Output the (X, Y) coordinate of the center of the cell containing the given text.  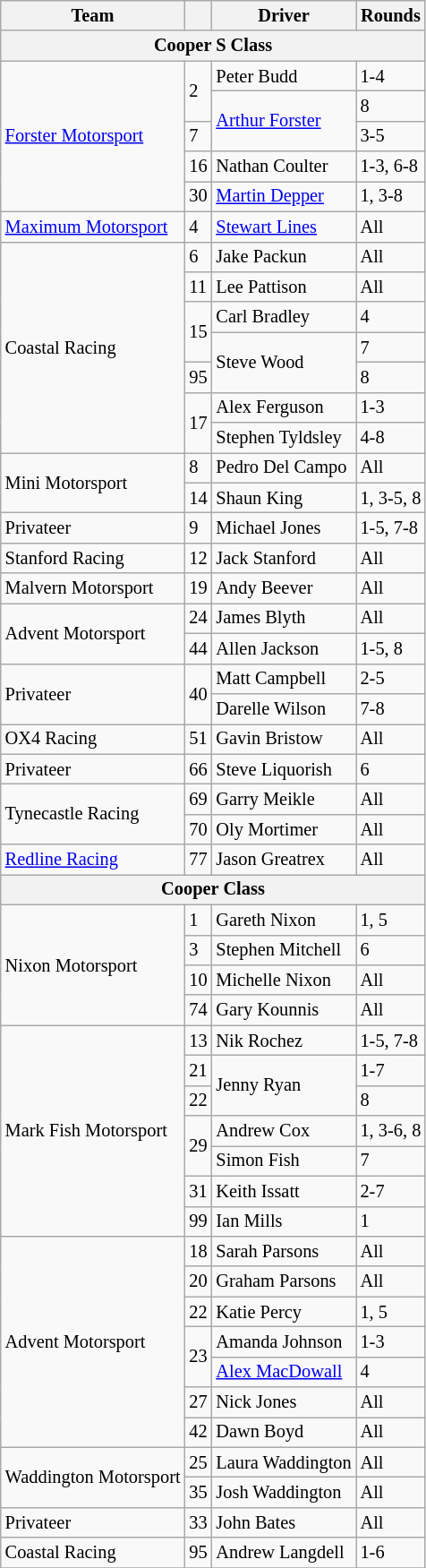
Jack Stanford (283, 558)
Malvern Motorsport (93, 588)
Maximum Motorsport (93, 227)
Andrew Cox (283, 1131)
40 (198, 693)
Graham Parsons (283, 1281)
16 (198, 167)
29 (198, 1146)
18 (198, 1251)
35 (198, 1493)
Steve Wood (283, 362)
Stanford Racing (93, 558)
Matt Campbell (283, 679)
Nik Rochez (283, 1041)
Ian Mills (283, 1221)
Alex MacDowall (283, 1372)
Michelle Nixon (283, 980)
77 (198, 860)
10 (198, 980)
Darelle Wilson (283, 708)
3 (198, 950)
42 (198, 1432)
15 (198, 331)
Forster Motorsport (93, 136)
Cooper S Class (213, 46)
Stewart Lines (283, 227)
23 (198, 1356)
Katie Percy (283, 1312)
7-8 (391, 708)
Josh Waddington (283, 1493)
Gary Kounnis (283, 1010)
Nick Jones (283, 1402)
Waddington Motorsport (93, 1478)
1-4 (391, 76)
1, 3-5, 8 (391, 498)
Dawn Boyd (283, 1432)
74 (198, 1010)
Lee Pattison (283, 287)
24 (198, 618)
Nathan Coulter (283, 167)
11 (198, 287)
Jake Packun (283, 257)
Allen Jackson (283, 648)
27 (198, 1402)
25 (198, 1462)
1-3, 6-8 (391, 167)
Arthur Forster (283, 120)
13 (198, 1041)
2-7 (391, 1191)
Team (93, 15)
Gareth Nixon (283, 920)
3-5 (391, 136)
Michael Jones (283, 527)
Carl Bradley (283, 317)
1-6 (391, 1553)
Pedro Del Campo (283, 467)
Tynecastle Racing (93, 813)
Cooper Class (213, 889)
4-8 (391, 438)
Garry Meikle (283, 799)
Stephen Tyldsley (283, 438)
19 (198, 588)
30 (198, 196)
1, 3-8 (391, 196)
Driver (283, 15)
1-7 (391, 1070)
Jenny Ryan (283, 1085)
70 (198, 829)
9 (198, 527)
Simon Fish (283, 1161)
14 (198, 498)
20 (198, 1281)
Laura Waddington (283, 1462)
Mini Motorsport (93, 482)
51 (198, 739)
12 (198, 558)
1, 3-6, 8 (391, 1131)
Andrew Langdell (283, 1553)
John Bates (283, 1522)
Oly Mortimer (283, 829)
Rounds (391, 15)
Shaun King (283, 498)
Mark Fish Motorsport (93, 1131)
21 (198, 1070)
2-5 (391, 679)
Peter Budd (283, 76)
44 (198, 648)
Sarah Parsons (283, 1251)
2 (198, 91)
OX4 Racing (93, 739)
Andy Beever (283, 588)
Redline Racing (93, 860)
1-5, 8 (391, 648)
99 (198, 1221)
Amanda Johnson (283, 1341)
69 (198, 799)
Nixon Motorsport (93, 965)
31 (198, 1191)
James Blyth (283, 618)
33 (198, 1522)
Martin Depper (283, 196)
Stephen Mitchell (283, 950)
Keith Issatt (283, 1191)
66 (198, 769)
Steve Liquorish (283, 769)
Alex Ferguson (283, 407)
Jason Greatrex (283, 860)
17 (198, 423)
Gavin Bristow (283, 739)
